For the text-containing cell, return its midpoint in (x, y) coordinate format. 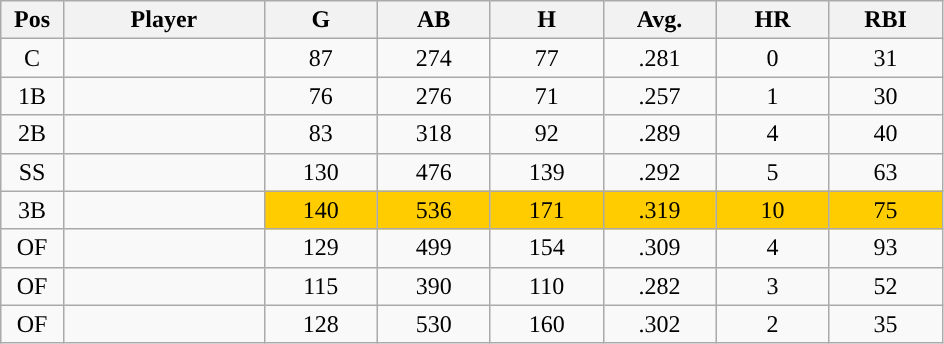
5 (772, 172)
2 (772, 324)
1 (772, 96)
HR (772, 20)
Player (164, 20)
77 (546, 58)
.281 (660, 58)
3 (772, 286)
31 (886, 58)
2B (32, 134)
476 (434, 172)
92 (546, 134)
.319 (660, 210)
499 (434, 248)
390 (434, 286)
3B (32, 210)
Avg. (660, 20)
30 (886, 96)
71 (546, 96)
.289 (660, 134)
G (320, 20)
C (32, 58)
87 (320, 58)
93 (886, 248)
Pos (32, 20)
110 (546, 286)
139 (546, 172)
.282 (660, 286)
40 (886, 134)
RBI (886, 20)
530 (434, 324)
1B (32, 96)
.257 (660, 96)
75 (886, 210)
.309 (660, 248)
35 (886, 324)
83 (320, 134)
274 (434, 58)
140 (320, 210)
276 (434, 96)
128 (320, 324)
52 (886, 286)
SS (32, 172)
H (546, 20)
0 (772, 58)
130 (320, 172)
160 (546, 324)
154 (546, 248)
63 (886, 172)
.302 (660, 324)
129 (320, 248)
76 (320, 96)
115 (320, 286)
AB (434, 20)
171 (546, 210)
536 (434, 210)
318 (434, 134)
.292 (660, 172)
10 (772, 210)
